Return the (X, Y) coordinate for the center point of the cell that contains the specified text.  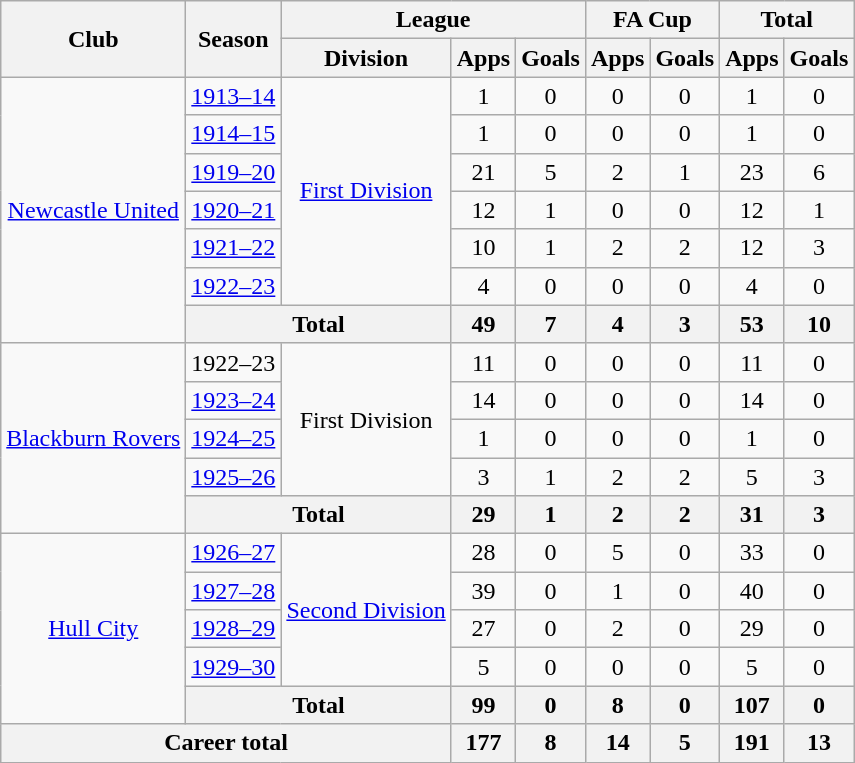
Division (366, 58)
107 (752, 705)
39 (483, 591)
1929–30 (234, 667)
53 (752, 324)
28 (483, 553)
33 (752, 553)
1914–15 (234, 134)
FA Cup (652, 20)
1919–20 (234, 172)
1925–26 (234, 477)
31 (752, 515)
1928–29 (234, 629)
Career total (226, 743)
1924–25 (234, 438)
27 (483, 629)
1913–14 (234, 96)
1920–21 (234, 210)
Hull City (94, 629)
1923–24 (234, 400)
Newcastle United (94, 210)
1926–27 (234, 553)
6 (819, 172)
40 (752, 591)
Season (234, 39)
23 (752, 172)
99 (483, 705)
191 (752, 743)
49 (483, 324)
League (434, 20)
13 (819, 743)
Club (94, 39)
1921–22 (234, 248)
Second Division (366, 610)
Blackburn Rovers (94, 438)
177 (483, 743)
7 (551, 324)
21 (483, 172)
1927–28 (234, 591)
